Pinpoint the cell where the given text exists, returning its (x, y) midpoint coordinate. 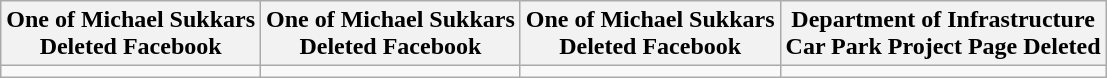
Department of InfrastructureCar Park Project Page Deleted (943, 34)
